Pinpoint the cell where the given text exists, returning its [x, y] midpoint coordinate. 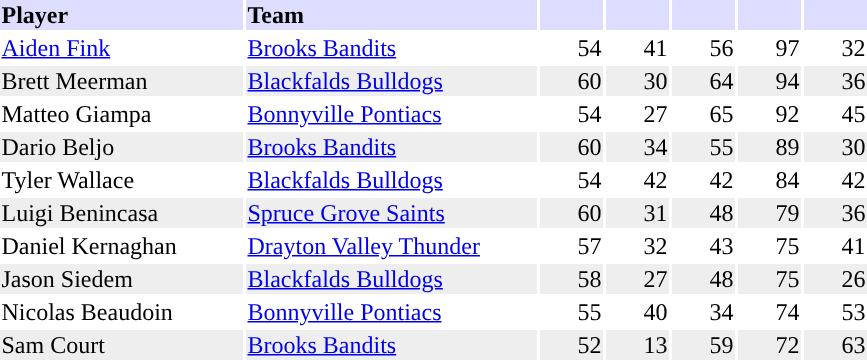
72 [770, 345]
Dario Beljo [122, 147]
92 [770, 114]
64 [704, 81]
Tyler Wallace [122, 180]
94 [770, 81]
Drayton Valley Thunder [392, 246]
Sam Court [122, 345]
56 [704, 48]
43 [704, 246]
31 [638, 213]
53 [836, 312]
Nicolas Beaudoin [122, 312]
Aiden Fink [122, 48]
57 [572, 246]
Daniel Kernaghan [122, 246]
Team [392, 15]
79 [770, 213]
65 [704, 114]
84 [770, 180]
97 [770, 48]
89 [770, 147]
40 [638, 312]
Luigi Benincasa [122, 213]
52 [572, 345]
Matteo Giampa [122, 114]
26 [836, 279]
13 [638, 345]
Spruce Grove Saints [392, 213]
63 [836, 345]
Brett Meerman [122, 81]
58 [572, 279]
Jason Siedem [122, 279]
59 [704, 345]
Player [122, 15]
74 [770, 312]
45 [836, 114]
